Capture the cell that displays the provided text and extract its (X, Y) central coordinate. 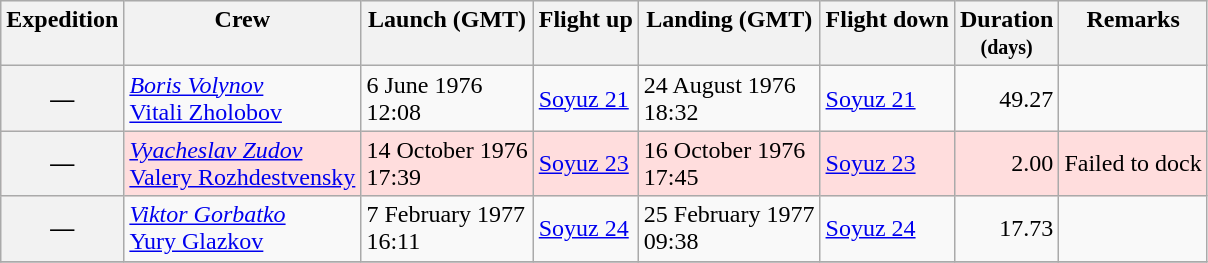
2.00 (1006, 164)
Vyacheslav ZudovValery Rozhdestvensky (242, 164)
Duration(days) (1006, 34)
Boris VolynovVitali Zholobov (242, 98)
Expedition (62, 34)
14 October 197617:39 (447, 164)
25 February 197709:38 (729, 228)
17.73 (1006, 228)
Flight up (586, 34)
Flight down (887, 34)
Crew (242, 34)
6 June 197612:08 (447, 98)
Launch (GMT) (447, 34)
7 February 197716:11 (447, 228)
16 October 197617:45 (729, 164)
Remarks (1133, 34)
Landing (GMT) (729, 34)
Failed to dock (1133, 164)
Viktor GorbatkoYury Glazkov (242, 228)
24 August 197618:32 (729, 98)
49.27 (1006, 98)
